Find where the given text appears and provide that cell's center as [x, y] coordinate. 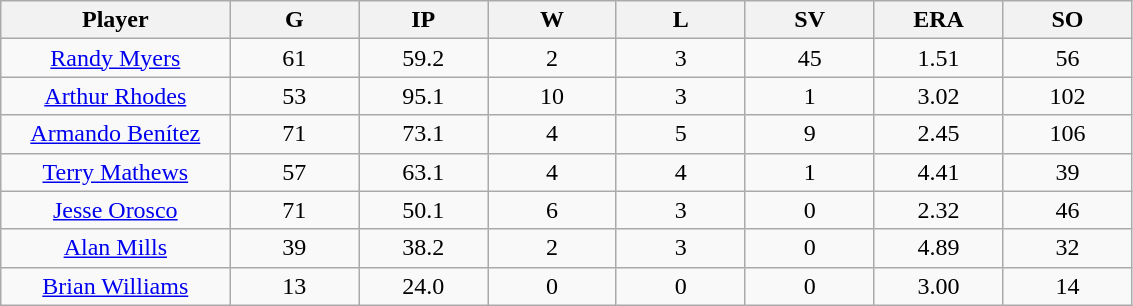
56 [1068, 58]
L [680, 20]
Brian Williams [116, 286]
ERA [938, 20]
3.02 [938, 96]
6 [552, 210]
57 [294, 172]
32 [1068, 248]
9 [810, 134]
2.45 [938, 134]
14 [1068, 286]
SO [1068, 20]
2.32 [938, 210]
SV [810, 20]
95.1 [424, 96]
50.1 [424, 210]
5 [680, 134]
4.89 [938, 248]
59.2 [424, 58]
45 [810, 58]
63.1 [424, 172]
1.51 [938, 58]
73.1 [424, 134]
38.2 [424, 248]
4.41 [938, 172]
24.0 [424, 286]
53 [294, 96]
13 [294, 286]
Player [116, 20]
Arthur Rhodes [116, 96]
46 [1068, 210]
10 [552, 96]
3.00 [938, 286]
IP [424, 20]
W [552, 20]
106 [1068, 134]
61 [294, 58]
Jesse Orosco [116, 210]
G [294, 20]
Randy Myers [116, 58]
Armando Benítez [116, 134]
Terry Mathews [116, 172]
102 [1068, 96]
Alan Mills [116, 248]
